Identify which cell holds the provided text, then report its (X, Y) central coordinate. 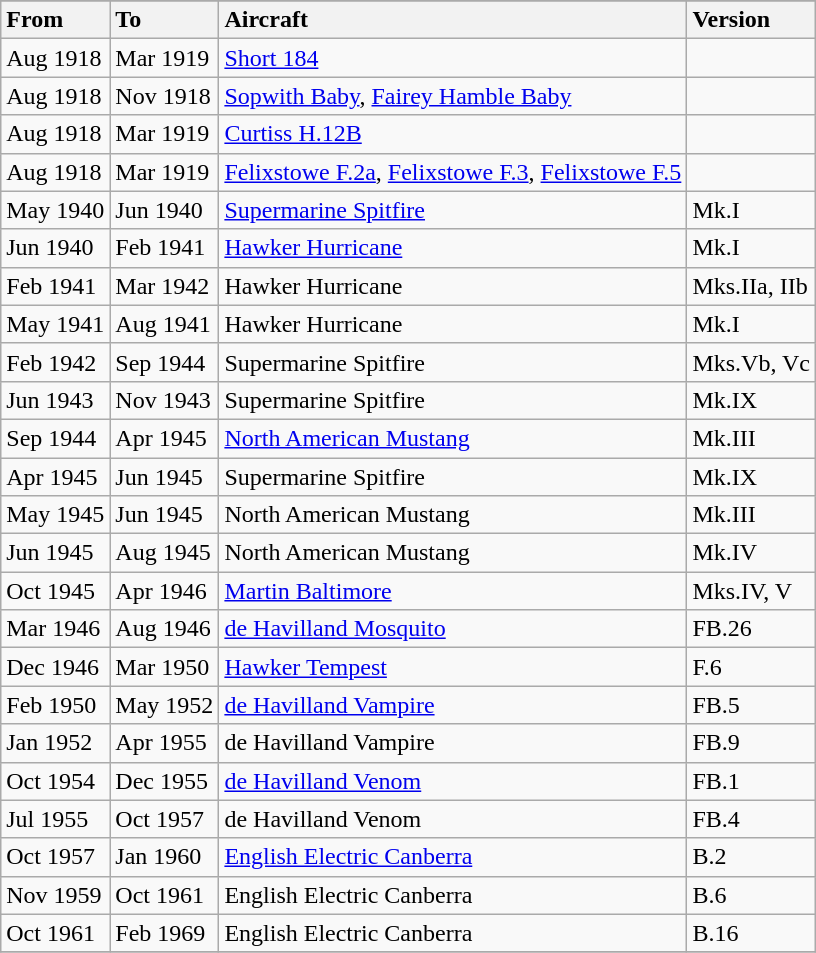
Nov 1918 (164, 96)
Sopwith Baby, Fairey Hamble Baby (453, 96)
FB.4 (752, 819)
Felixstowe F.2a, Felixstowe F.3, Felixstowe F.5 (453, 172)
Mar 1946 (56, 629)
Mar 1942 (164, 286)
FB.5 (752, 705)
Mks.IIa, IIb (752, 286)
Mks.Vb, Vc (752, 362)
Aug 1946 (164, 629)
Martin Baltimore (453, 591)
May 1952 (164, 705)
From (56, 20)
Mk.IV (752, 553)
Nov 1959 (56, 895)
Nov 1943 (164, 400)
Oct 1954 (56, 781)
F.6 (752, 667)
Aircraft (453, 20)
Jul 1955 (56, 819)
B.2 (752, 857)
Jun 1943 (56, 400)
Version (752, 20)
Apr 1946 (164, 591)
FB.9 (752, 743)
Short 184 (453, 58)
Feb 1942 (56, 362)
Mar 1950 (164, 667)
Jan 1960 (164, 857)
Mks.IV, V (752, 591)
de Havilland Mosquito (453, 629)
Oct 1945 (56, 591)
Dec 1946 (56, 667)
FB.26 (752, 629)
Hawker Tempest (453, 667)
Apr 1955 (164, 743)
Curtiss H.12B (453, 134)
Feb 1969 (164, 933)
Jan 1952 (56, 743)
May 1945 (56, 515)
Aug 1945 (164, 553)
To (164, 20)
May 1941 (56, 324)
Feb 1950 (56, 705)
B.16 (752, 933)
May 1940 (56, 210)
FB.1 (752, 781)
Aug 1941 (164, 324)
Dec 1955 (164, 781)
B.6 (752, 895)
